Determine the (x, y) coordinate at the center of the cell enclosing the given text.  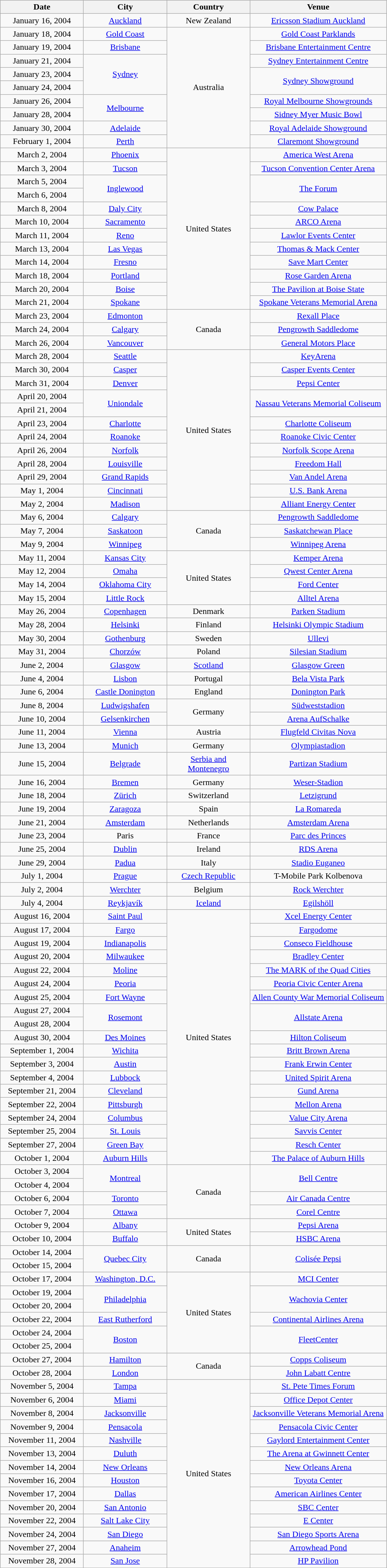
Tucson Convention Center Arena (318, 168)
Boston (125, 1339)
Rock Werchter (318, 889)
Perth (125, 141)
Claremont Showground (318, 141)
Bremen (125, 782)
Rose Garden Arena (318, 276)
Albany (125, 1225)
Nassau Veterans Memorial Coliseum (318, 403)
Las Vegas (125, 249)
Egilshöll (318, 903)
Gold Coast Parklands (318, 34)
City (125, 7)
Casper (125, 369)
Switzerland (208, 795)
Air Canada Centre (318, 1198)
June 8, 2004 (42, 705)
Bela Vista Park (318, 679)
Colisée Pepsi (318, 1259)
Tucson (125, 168)
Washington, D.C. (125, 1279)
Columbus (125, 1118)
Ullevi (318, 638)
May 30, 2004 (42, 638)
Philadelphia (125, 1299)
March 21, 2004 (42, 302)
June 25, 2004 (42, 849)
Norfolk (125, 450)
The Pavilion at Boise State (318, 289)
Iceland (208, 903)
Dallas (125, 1494)
Zürich (125, 795)
October 3, 2004 (42, 1171)
November 8, 2004 (42, 1413)
Casper Events Center (318, 369)
Nashville (125, 1440)
RDS Arena (318, 849)
Phoenix (125, 155)
Ottawa (125, 1212)
Daly City (125, 209)
Kemper Arena (318, 557)
August 16, 2004 (42, 916)
East Rutherford (125, 1319)
Portland (125, 276)
Netherlands (208, 822)
Ericsson Stadium Auckland (318, 20)
Glasgow Green (318, 665)
T-Mobile Park Kolbenova (318, 876)
Grand Rapids (125, 477)
Fresno (125, 262)
Chorzów (125, 652)
Denmark (208, 611)
St. Louis (125, 1131)
Fort Wayne (125, 997)
France (208, 836)
St. Pete Times Forum (318, 1386)
Auburn Hills (125, 1158)
April 26, 2004 (42, 450)
May 2, 2004 (42, 504)
March 13, 2004 (42, 249)
August 22, 2004 (42, 970)
September 24, 2004 (42, 1118)
January 19, 2004 (42, 47)
Portugal (208, 679)
November 20, 2004 (42, 1507)
HSBC Arena (318, 1238)
Reno (125, 235)
ARCO Arena (318, 222)
Reykjavík (125, 903)
Padua (125, 863)
January 16, 2004 (42, 20)
Wichita (125, 1051)
Oklahoma City (125, 584)
Cleveland (125, 1091)
Hamilton (125, 1359)
Savvis Center (318, 1131)
Winnipeg (125, 544)
Donington Park (318, 692)
Boise (125, 289)
Pittsburgh (125, 1104)
Anaheim (125, 1548)
Spokane (125, 302)
March 26, 2004 (42, 343)
Glasgow (125, 665)
Jacksonville (125, 1413)
Letzigrund (318, 795)
Alltel Arena (318, 598)
March 10, 2004 (42, 222)
April 20, 2004 (42, 397)
The Arena at Gwinnett Center (318, 1453)
Sydney Showground (318, 81)
June 2, 2004 (42, 665)
Cow Palace (318, 209)
May 1, 2004 (42, 490)
Save Mart Center (318, 262)
November 11, 2004 (42, 1440)
January 30, 2004 (42, 128)
Date (42, 7)
Finland (208, 625)
June 13, 2004 (42, 746)
January 21, 2004 (42, 61)
La Romareda (318, 809)
Lawlor Events Center (318, 235)
Belgium (208, 889)
Paris (125, 836)
October 24, 2004 (42, 1333)
September 3, 2004 (42, 1064)
April 21, 2004 (42, 410)
Pensacola Civic Center (318, 1427)
Toronto (125, 1198)
August 20, 2004 (42, 957)
March 8, 2004 (42, 209)
Salt Lake City (125, 1521)
HP Pavilion (318, 1561)
Venue (318, 7)
Peoria (125, 983)
Moline (125, 970)
August 30, 2004 (42, 1037)
March 18, 2004 (42, 276)
June 10, 2004 (42, 719)
Vienna (125, 732)
Auckland (125, 20)
Italy (208, 863)
Belgrade (125, 764)
Austria (208, 732)
Gothenburg (125, 638)
Charlotte Coliseum (318, 423)
Spokane Veterans Memorial Arena (318, 302)
October 1, 2004 (42, 1158)
American Airlines Center (318, 1494)
Ireland (208, 849)
July 1, 2004 (42, 876)
Madison (125, 504)
E Center (318, 1521)
October 17, 2004 (42, 1279)
General Motors Place (318, 343)
San Jose (125, 1561)
Scotland (208, 665)
April 28, 2004 (42, 464)
Roanoke (125, 437)
Rexall Place (318, 316)
Mellon Arena (318, 1104)
Kansas City (125, 557)
August 27, 2004 (42, 1010)
Charlotte (125, 423)
March 28, 2004 (42, 356)
June 16, 2004 (42, 782)
Green Bay (125, 1145)
Omaha (125, 571)
Royal Adelaide Showground (318, 128)
U.S. Bank Arena (318, 490)
The Palace of Auburn Hills (318, 1158)
Toyota Center (318, 1480)
Van Andel Arena (318, 477)
Conseco Fieldhouse (318, 943)
May 14, 2004 (42, 584)
Vancouver (125, 343)
November 16, 2004 (42, 1480)
May 31, 2004 (42, 652)
London (125, 1373)
England (208, 692)
November 9, 2004 (42, 1427)
Olympiastadion (318, 746)
Hilton Coliseum (318, 1037)
The Forum (318, 188)
August 28, 2004 (42, 1024)
Norfolk Scope Arena (318, 450)
Dublin (125, 849)
August 19, 2004 (42, 943)
Arena AufSchalke (318, 719)
Saskatoon (125, 531)
Lisbon (125, 679)
Resch Center (318, 1145)
Copenhagen (125, 611)
November 14, 2004 (42, 1467)
Allen County War Memorial Coliseum (318, 997)
March 5, 2004 (42, 182)
Buffalo (125, 1238)
October 25, 2004 (42, 1346)
June 21, 2004 (42, 822)
October 20, 2004 (42, 1306)
May 12, 2004 (42, 571)
Helsinki Olympic Stadium (318, 625)
June 19, 2004 (42, 809)
October 15, 2004 (42, 1266)
November 24, 2004 (42, 1534)
February 1, 2004 (42, 141)
The MARK of the Quad Cities (318, 970)
November 6, 2004 (42, 1400)
Qwest Center Arena (318, 571)
Montreal (125, 1178)
November 13, 2004 (42, 1453)
March 30, 2004 (42, 369)
Royal Melbourne Showgrounds (318, 101)
Britt Brown Arena (318, 1051)
Tampa (125, 1386)
August 24, 2004 (42, 983)
San Antonio (125, 1507)
Südweststadion (318, 705)
September 27, 2004 (42, 1145)
Value City Arena (318, 1118)
Sacramento (125, 222)
October 7, 2004 (42, 1212)
Alliant Energy Center (318, 504)
Weser-Stadion (318, 782)
Silesian Stadium (318, 652)
September 4, 2004 (42, 1078)
Winnipeg Arena (318, 544)
America West Arena (318, 155)
Louisville (125, 464)
Bell Centre (318, 1178)
Flugfeld Civitas Nova (318, 732)
Sidney Myer Music Bowl (318, 114)
Xcel Energy Center (318, 916)
November 5, 2004 (42, 1386)
Partizan Stadium (318, 764)
Uniondale (125, 403)
Sweden (208, 638)
New Orleans Arena (318, 1467)
Continental Airlines Arena (318, 1319)
August 25, 2004 (42, 997)
May 15, 2004 (42, 598)
Saint Paul (125, 916)
September 1, 2004 (42, 1051)
Serbia and Montenegro (208, 764)
Gaylord Entertainment Center (318, 1440)
September 25, 2004 (42, 1131)
Roanoke Civic Center (318, 437)
January 23, 2004 (42, 74)
Cincinnati (125, 490)
Lubbock (125, 1078)
Czech Republic (208, 876)
June 11, 2004 (42, 732)
July 4, 2004 (42, 903)
October 19, 2004 (42, 1292)
Houston (125, 1480)
New Orleans (125, 1467)
Seattle (125, 356)
Little Rock (125, 598)
January 28, 2004 (42, 114)
September 22, 2004 (42, 1104)
May 28, 2004 (42, 625)
Spain (208, 809)
Office Depot Center (318, 1400)
Pepsi Center (318, 383)
Milwaukee (125, 957)
June 15, 2004 (42, 764)
Parc des Princes (318, 836)
Munich (125, 746)
July 2, 2004 (42, 889)
Ford Center (318, 584)
November 17, 2004 (42, 1494)
March 31, 2004 (42, 383)
January 26, 2004 (42, 101)
Edmonton (125, 316)
March 6, 2004 (42, 195)
Peoria Civic Center Arena (318, 983)
June 6, 2004 (42, 692)
Ludwigshafen (125, 705)
October 10, 2004 (42, 1238)
Inglewood (125, 188)
October 6, 2004 (42, 1198)
Poland (208, 652)
November 28, 2004 (42, 1561)
Parken Stadium (318, 611)
May 7, 2004 (42, 531)
March 24, 2004 (42, 329)
Gold Coast (125, 34)
August 17, 2004 (42, 930)
United Spirit Arena (318, 1078)
April 23, 2004 (42, 423)
Arrowhead Pond (318, 1548)
October 9, 2004 (42, 1225)
San Diego (125, 1534)
KeyArena (318, 356)
FleetCenter (318, 1339)
March 11, 2004 (42, 235)
Allstate Arena (318, 1017)
Gund Arena (318, 1091)
New Zealand (208, 20)
Wachovia Center (318, 1299)
Copps Coliseum (318, 1359)
October 28, 2004 (42, 1373)
Des Moines (125, 1037)
June 4, 2004 (42, 679)
Frank Erwin Center (318, 1064)
May 6, 2004 (42, 517)
Castle Donington (125, 692)
April 24, 2004 (42, 437)
May 26, 2004 (42, 611)
Country (208, 7)
Werchter (125, 889)
November 27, 2004 (42, 1548)
June 29, 2004 (42, 863)
March 20, 2004 (42, 289)
Freedom Hall (318, 464)
Rosemont (125, 1017)
Amsterdam Arena (318, 822)
Stadio Euganeo (318, 863)
Prague (125, 876)
SBC Center (318, 1507)
Fargodome (318, 930)
Brisbane (125, 47)
Amsterdam (125, 822)
Fargo (125, 930)
March 23, 2004 (42, 316)
September 21, 2004 (42, 1091)
January 24, 2004 (42, 88)
March 2, 2004 (42, 155)
October 14, 2004 (42, 1252)
October 27, 2004 (42, 1359)
Pepsi Arena (318, 1225)
Zaragoza (125, 809)
Indianapolis (125, 943)
Denver (125, 383)
Miami (125, 1400)
June 18, 2004 (42, 795)
Adelaide (125, 128)
Gelsenkirchen (125, 719)
Bradley Center (318, 957)
Thomas & Mack Center (318, 249)
Duluth (125, 1453)
March 3, 2004 (42, 168)
Helsinki (125, 625)
May 9, 2004 (42, 544)
June 23, 2004 (42, 836)
March 14, 2004 (42, 262)
January 18, 2004 (42, 34)
MCI Center (318, 1279)
Quebec City (125, 1259)
April 29, 2004 (42, 477)
November 22, 2004 (42, 1521)
Saskatchewan Place (318, 531)
Sydney (125, 74)
Melbourne (125, 108)
May 11, 2004 (42, 557)
Sydney Entertainment Centre (318, 61)
Brisbane Entertainment Centre (318, 47)
October 22, 2004 (42, 1319)
Austin (125, 1064)
Corel Centre (318, 1212)
San Diego Sports Arena (318, 1534)
Jacksonville Veterans Memorial Arena (318, 1413)
Australia (208, 88)
October 4, 2004 (42, 1185)
John Labatt Centre (318, 1373)
Pensacola (125, 1427)
